Scan for the cell matching the given text and deliver its [x, y] coordinate at center. 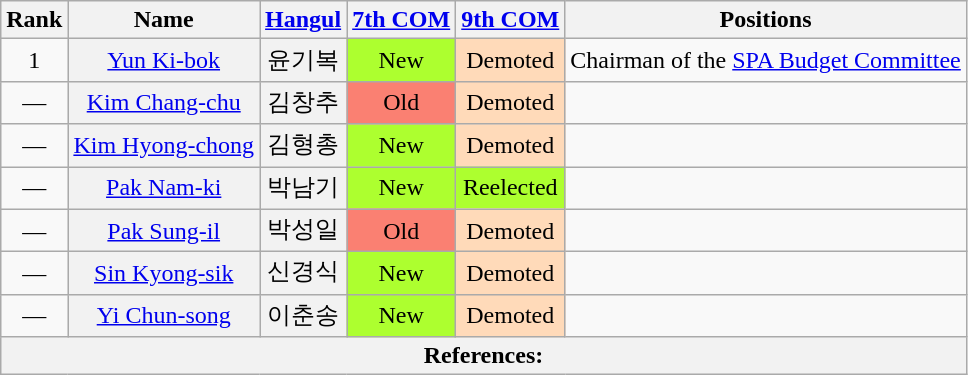
Hangul [304, 20]
Positions [766, 20]
Chairman of the SPA Budget Committee [766, 60]
9th COM [510, 20]
Rank [34, 20]
이춘송 [304, 316]
신경식 [304, 274]
김형총 [304, 146]
Kim Chang-chu [164, 102]
박남기 [304, 188]
윤기복 [304, 60]
Reelected [510, 188]
Pak Sung-il [164, 230]
7th COM [402, 20]
Yi Chun-song [164, 316]
Yun Ki-bok [164, 60]
박성일 [304, 230]
Kim Hyong-chong [164, 146]
김창추 [304, 102]
Pak Nam-ki [164, 188]
References: [484, 356]
Name [164, 20]
Sin Kyong-sik [164, 274]
1 [34, 60]
